From the cell containing the given text, extract its center point as (x, y) coordinate. 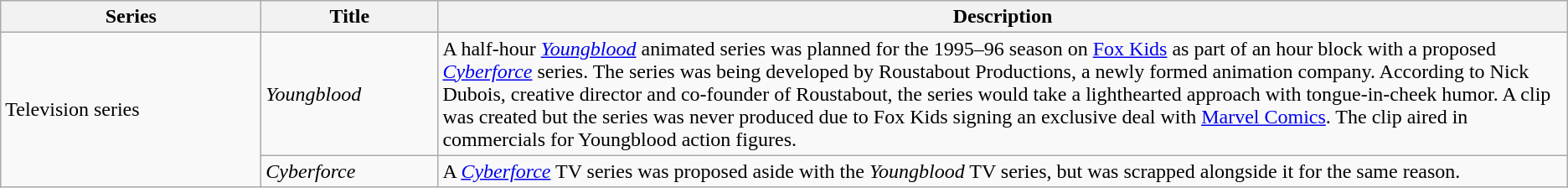
Series (131, 17)
Cyberforce (350, 171)
Description (1003, 17)
Title (350, 17)
Television series (131, 110)
A Cyberforce TV series was proposed aside with the Youngblood TV series, but was scrapped alongside it for the same reason. (1003, 171)
Youngblood (350, 94)
